Search for the cell housing the specified text and yield its [x, y] center coordinate. 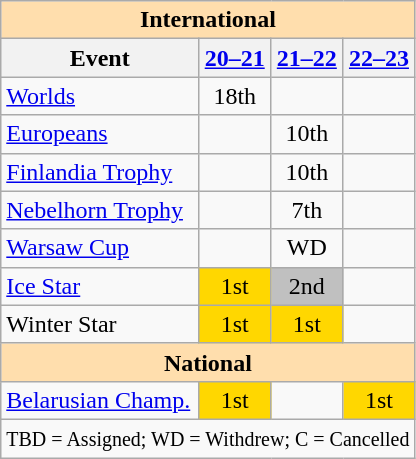
Event [100, 58]
20–21 [235, 58]
WD [307, 248]
Europeans [100, 134]
Finlandia Trophy [100, 172]
Belarusian Champ. [100, 400]
Warsaw Cup [100, 248]
Nebelhorn Trophy [100, 210]
21–22 [307, 58]
7th [307, 210]
2nd [307, 286]
22–23 [379, 58]
International [208, 20]
Ice Star [100, 286]
Worlds [100, 96]
National [208, 362]
18th [235, 96]
TBD = Assigned; WD = Withdrew; C = Cancelled [208, 438]
Winter Star [100, 324]
